Determine the (x, y) coordinate at the center of the cell enclosing the given text.  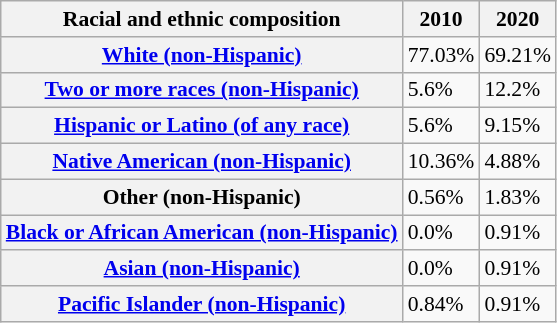
9.15% (518, 126)
2010 (442, 19)
Pacific Islander (non-Hispanic) (202, 304)
Native American (non-Hispanic) (202, 162)
12.2% (518, 90)
Hispanic or Latino (of any race) (202, 126)
Racial and ethnic composition (202, 19)
2020 (518, 19)
1.83% (518, 197)
4.88% (518, 162)
0.84% (442, 304)
0.56% (442, 197)
Asian (non-Hispanic) (202, 269)
Two or more races (non-Hispanic) (202, 90)
White (non-Hispanic) (202, 55)
Other (non-Hispanic) (202, 197)
Black or African American (non-Hispanic) (202, 233)
69.21% (518, 55)
10.36% (442, 162)
77.03% (442, 55)
